Provide the (x, y) coordinate of the cell's center where the given text is located.  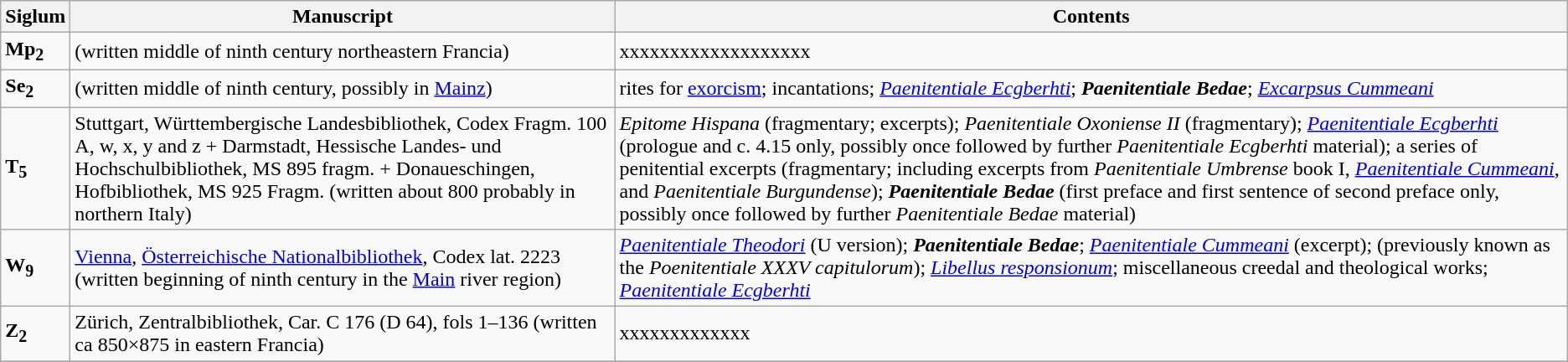
rites for exorcism; incantations; Paenitentiale Ecgberhti; Paenitentiale Bedae; Excarpsus Cummeani (1091, 88)
Manuscript (343, 17)
Vienna, Österreichische Nationalbibliothek, Codex lat. 2223 (written beginning of ninth century in the Main river region) (343, 268)
xxxxxxxxxxxxxxxxxxx (1091, 51)
Zürich, Zentralbibliothek, Car. C 176 (D 64), fols 1–136 (written ca 850×875 in eastern Francia) (343, 334)
W9 (35, 268)
Z2 (35, 334)
Contents (1091, 17)
(written middle of ninth century northeastern Francia) (343, 51)
T5 (35, 168)
(written middle of ninth century, possibly in Mainz) (343, 88)
xxxxxxxxxxxxx (1091, 334)
Mp2 (35, 51)
Se2 (35, 88)
Siglum (35, 17)
